Capture the cell that displays the provided text and extract its (x, y) central coordinate. 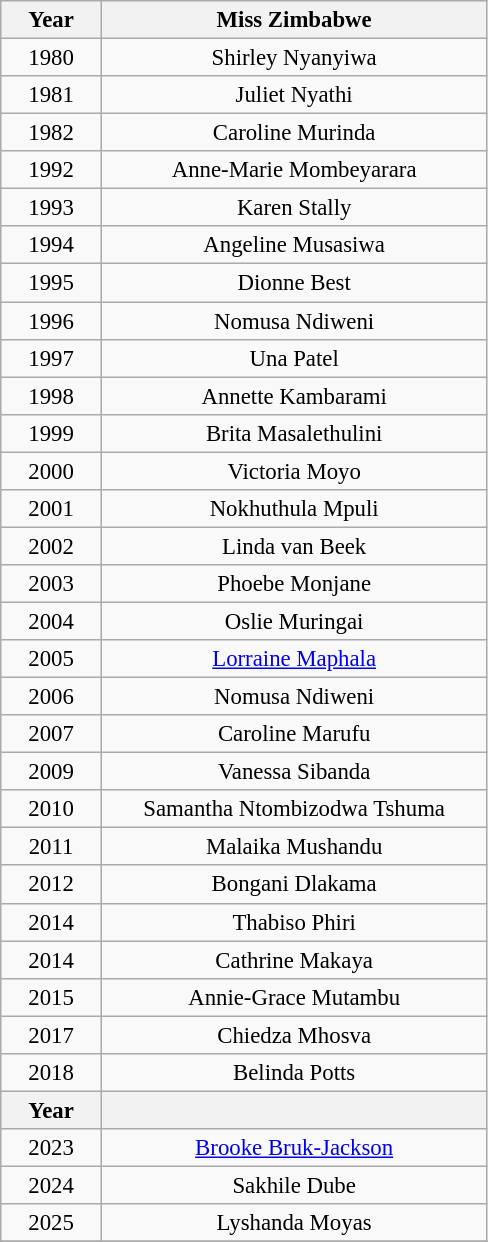
1981 (52, 95)
2007 (52, 734)
2023 (52, 1148)
Juliet Nyathi (294, 95)
Linda van Beek (294, 546)
2005 (52, 659)
2024 (52, 1185)
Belinda Potts (294, 1073)
2003 (52, 584)
Phoebe Monjane (294, 584)
Lyshanda Moyas (294, 1223)
Nokhuthula Mpuli (294, 509)
Karen Stally (294, 208)
Victoria Moyo (294, 471)
2018 (52, 1073)
Annette Kambarami (294, 396)
Annie-Grace Mutambu (294, 997)
1996 (52, 321)
2001 (52, 509)
Shirley Nyanyiwa (294, 58)
Miss Zimbabwe (294, 20)
2006 (52, 697)
Vanessa Sibanda (294, 772)
Samantha Ntombizodwa Tshuma (294, 809)
Una Patel (294, 358)
2015 (52, 997)
1998 (52, 396)
Caroline Marufu (294, 734)
Oslie Muringai (294, 621)
Cathrine Makaya (294, 960)
2009 (52, 772)
Brooke Bruk-Jackson (294, 1148)
Thabiso Phiri (294, 922)
1999 (52, 433)
2012 (52, 885)
Caroline Murinda (294, 133)
1995 (52, 283)
Dionne Best (294, 283)
Malaika Mushandu (294, 847)
Brita Masalethulini (294, 433)
Sakhile Dube (294, 1185)
2010 (52, 809)
1993 (52, 208)
2011 (52, 847)
Anne-Marie Mombeyarara (294, 170)
2000 (52, 471)
Angeline Musasiwa (294, 245)
2017 (52, 1035)
2002 (52, 546)
1992 (52, 170)
1994 (52, 245)
1982 (52, 133)
Lorraine Maphala (294, 659)
Bongani Dlakama (294, 885)
2004 (52, 621)
Chiedza Mhosva (294, 1035)
1997 (52, 358)
2025 (52, 1223)
1980 (52, 58)
